Capture the cell that displays the provided text and extract its [x, y] central coordinate. 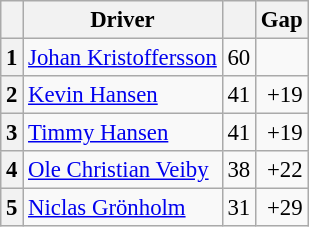
1 [12, 58]
38 [238, 170]
Niclas Grönholm [122, 208]
60 [238, 58]
3 [12, 133]
5 [12, 208]
31 [238, 208]
+22 [281, 170]
Driver [122, 20]
2 [12, 95]
Gap [281, 20]
4 [12, 170]
Ole Christian Veiby [122, 170]
Johan Kristoffersson [122, 58]
+29 [281, 208]
Timmy Hansen [122, 133]
Kevin Hansen [122, 95]
